Locate the cell with the specified text and output its [X, Y] center coordinate. 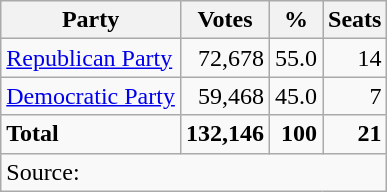
100 [296, 134]
7 [355, 96]
Source: [194, 172]
72,678 [224, 58]
Votes [224, 20]
Total [91, 134]
Seats [355, 20]
Republican Party [91, 58]
Democratic Party [91, 96]
Party [91, 20]
55.0 [296, 58]
59,468 [224, 96]
14 [355, 58]
% [296, 20]
45.0 [296, 96]
132,146 [224, 134]
21 [355, 134]
